Provide the [X, Y] coordinate of the cell's center where the given text is located.  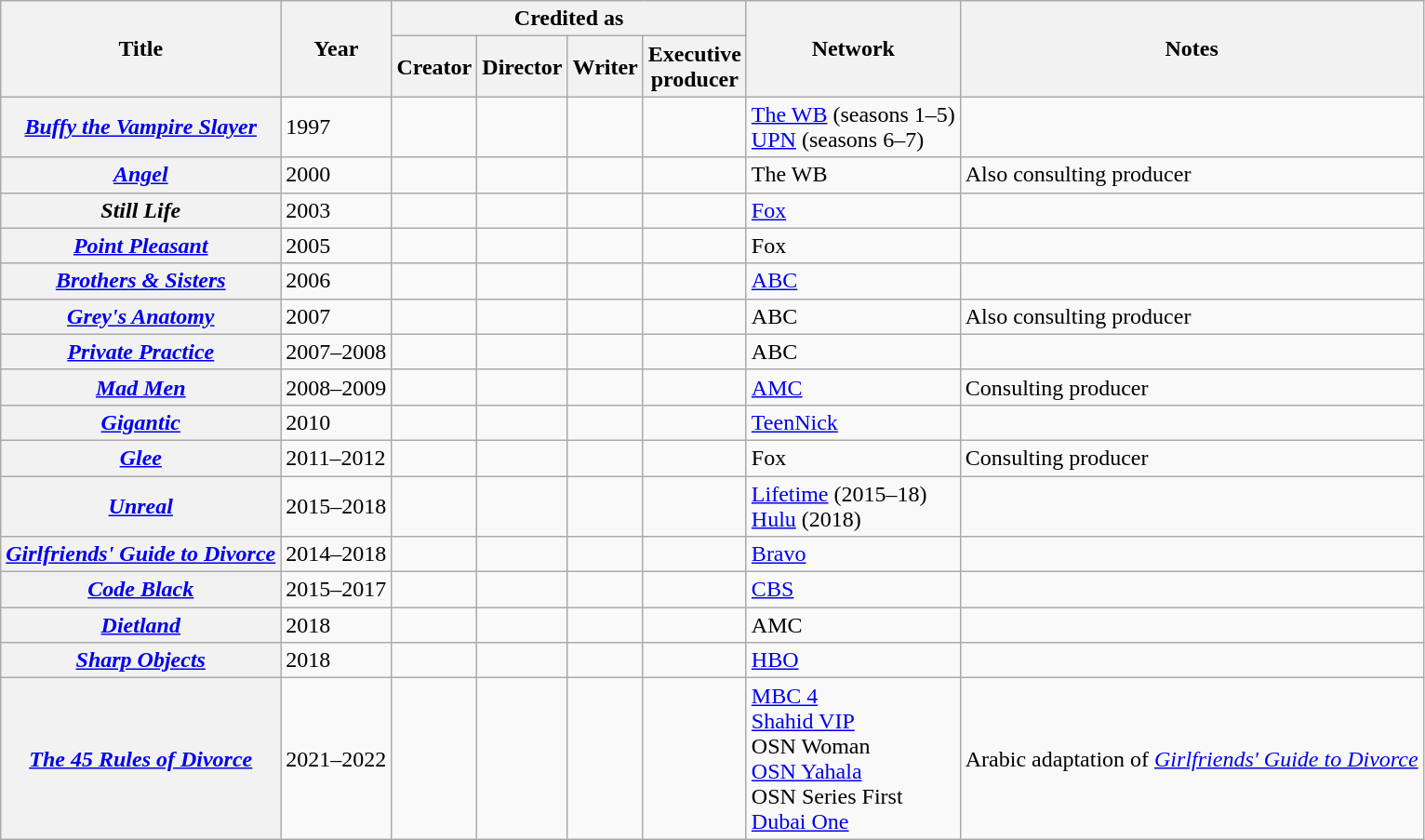
The 45 Rules of Divorce [141, 759]
CBS [853, 590]
2005 [337, 246]
Buffy the Vampire Slayer [141, 127]
Notes [1192, 48]
Mad Men [141, 387]
Credited as [569, 19]
Point Pleasant [141, 246]
Angel [141, 175]
2007 [337, 316]
Title [141, 48]
Director [523, 67]
Year [337, 48]
2010 [337, 422]
2014–2018 [337, 554]
Unreal [141, 506]
Arabic adaptation of Girlfriends' Guide to Divorce [1192, 759]
Creator [434, 67]
Brothers & Sisters [141, 281]
Grey's Anatomy [141, 316]
TeenNick [853, 422]
2011–2012 [337, 458]
MBC 4Shahid VIPOSN WomanOSN YahalaOSN Series FirstDubai One [853, 759]
The WB (seasons 1–5)UPN (seasons 6–7) [853, 127]
2003 [337, 210]
Gigantic [141, 422]
Network [853, 48]
HBO [853, 660]
Executiveproducer [694, 67]
Glee [141, 458]
1997 [337, 127]
2015–2017 [337, 590]
2008–2009 [337, 387]
2000 [337, 175]
Sharp Objects [141, 660]
Private Practice [141, 352]
2021–2022 [337, 759]
Still Life [141, 210]
Bravo [853, 554]
2015–2018 [337, 506]
2007–2008 [337, 352]
Code Black [141, 590]
2006 [337, 281]
Dietland [141, 625]
Writer [605, 67]
Girlfriends' Guide to Divorce [141, 554]
The WB [853, 175]
Lifetime (2015–18)Hulu (2018) [853, 506]
